Return the (X, Y) coordinate for the center point of the cell that contains the specified text.  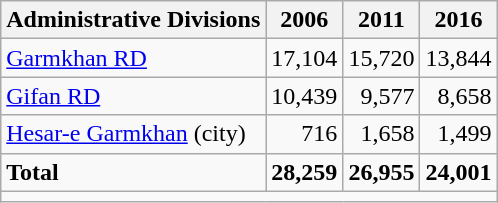
2006 (304, 20)
1,658 (382, 134)
Garmkhan RD (134, 58)
15,720 (382, 58)
1,499 (458, 134)
10,439 (304, 96)
26,955 (382, 172)
28,259 (304, 172)
9,577 (382, 96)
Gifan RD (134, 96)
24,001 (458, 172)
Administrative Divisions (134, 20)
8,658 (458, 96)
716 (304, 134)
2016 (458, 20)
13,844 (458, 58)
Total (134, 172)
Hesar-e Garmkhan (city) (134, 134)
17,104 (304, 58)
2011 (382, 20)
